Identify which cell holds the provided text, then report its [X, Y] central coordinate. 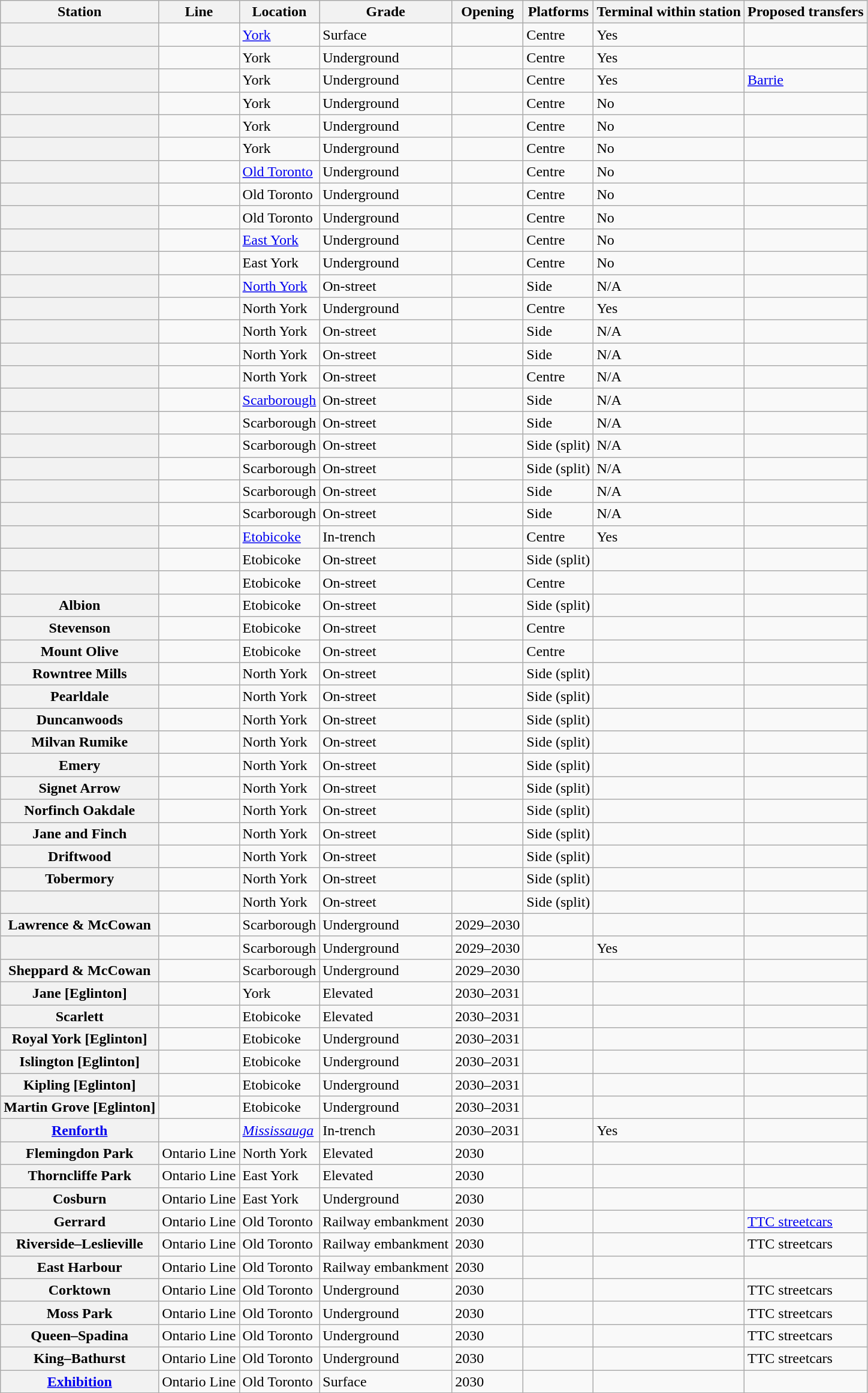
Line [199, 12]
Mississauga [279, 1130]
Driftwood [80, 856]
Flemingdon Park [80, 1153]
Stevenson [80, 628]
Cosburn [80, 1199]
Islington [Eglinton] [80, 1062]
East Harbour [80, 1267]
Kipling [Eglinton] [80, 1085]
Jane and Finch [80, 834]
Royal York [Eglinton] [80, 1039]
Tobermory [80, 879]
Sheppard & McCowan [80, 970]
Scarlett [80, 1016]
Gerrard [80, 1221]
Corktown [80, 1290]
Mount Olive [80, 651]
Jane [Eglinton] [80, 993]
Thorncliffe Park [80, 1176]
Moss Park [80, 1313]
Albion [80, 605]
Location [279, 12]
Duncanwoods [80, 720]
Proposed transfers [806, 12]
Milvan Rumike [80, 742]
Queen–Spadina [80, 1335]
Grade [386, 12]
Station [80, 12]
Opening [488, 12]
Terminal within station [669, 12]
Norfinch Oakdale [80, 811]
Platforms [559, 12]
Exhibition [80, 1381]
King–Bathurst [80, 1358]
Martin Grove [Eglinton] [80, 1108]
Emery [80, 765]
Renforth [80, 1130]
Rowntree Mills [80, 674]
Lawrence & McCowan [80, 925]
Barrie [806, 80]
Pearldale [80, 697]
Signet Arrow [80, 788]
Riverside–Leslieville [80, 1244]
